From the cell containing the given text, extract its center point as [X, Y] coordinate. 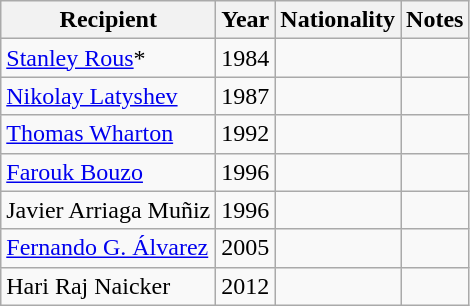
Thomas Wharton [108, 134]
Nationality [338, 20]
Javier Arriaga Muñiz [108, 210]
Year [246, 20]
2005 [246, 248]
Recipient [108, 20]
Stanley Rous* [108, 58]
Fernando G. Álvarez [108, 248]
1992 [246, 134]
Farouk Bouzo [108, 172]
Notes [435, 20]
Nikolay Latyshev [108, 96]
2012 [246, 286]
1984 [246, 58]
1987 [246, 96]
Hari Raj Naicker [108, 286]
